Pinpoint the cell where the given text exists, returning its [X, Y] midpoint coordinate. 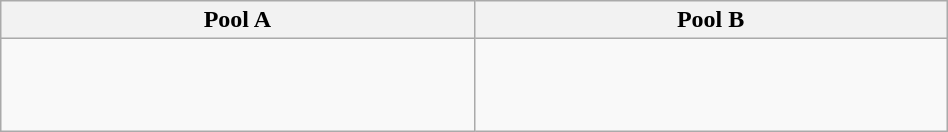
Pool B [710, 20]
Pool A [238, 20]
